Pinpoint the cell where the given text exists, returning its [X, Y] midpoint coordinate. 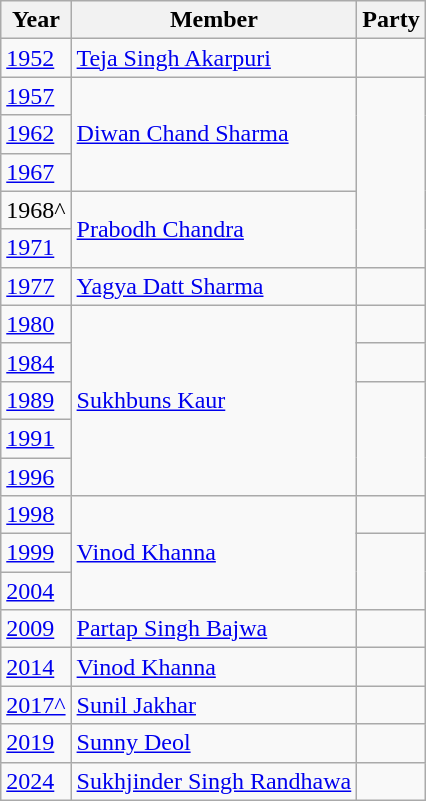
2024 [36, 781]
1996 [36, 477]
1968^ [36, 210]
Diwan Chand Sharma [214, 134]
1977 [36, 286]
1971 [36, 248]
1967 [36, 172]
1999 [36, 553]
2009 [36, 629]
Teja Singh Akarpuri [214, 58]
1962 [36, 134]
1998 [36, 515]
Sukhjinder Singh Randhawa [214, 781]
Party [391, 20]
2019 [36, 743]
Year [36, 20]
Sukhbuns Kaur [214, 400]
1952 [36, 58]
1991 [36, 438]
1957 [36, 96]
1984 [36, 362]
Member [214, 20]
2004 [36, 591]
2014 [36, 667]
Sunil Jakhar [214, 705]
Partap Singh Bajwa [214, 629]
Sunny Deol [214, 743]
1989 [36, 400]
Yagya Datt Sharma [214, 286]
2017^ [36, 705]
1980 [36, 324]
Prabodh Chandra [214, 229]
